Return [x, y] of the center of cell containing provided text 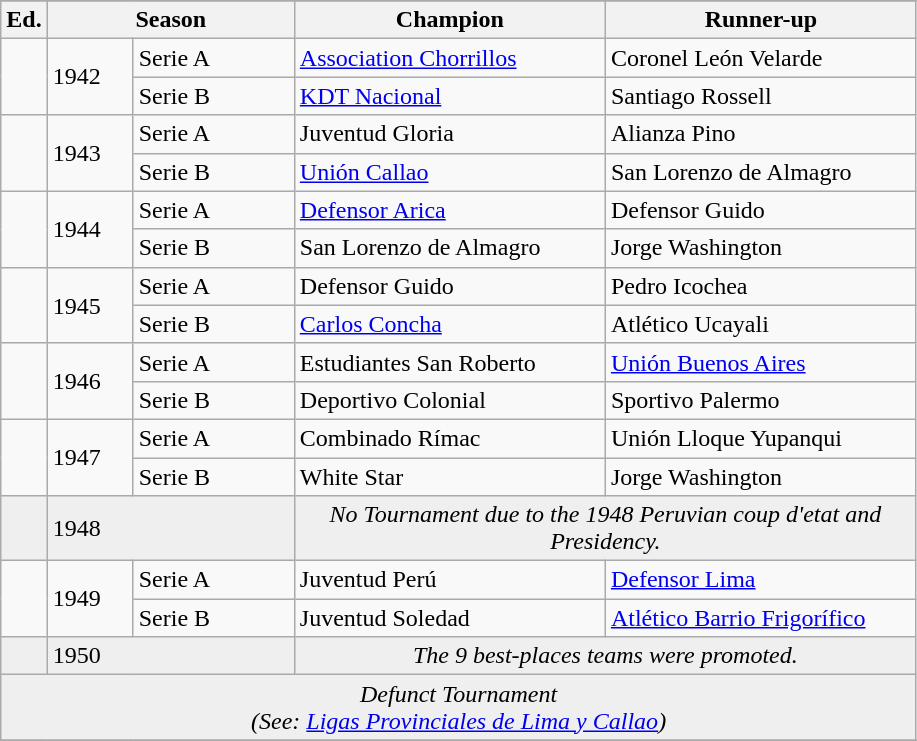
Sportivo Palermo [760, 400]
Unión Lloque Yupanqui [760, 438]
1942 [90, 77]
1950 [170, 656]
1946 [90, 381]
Unión Callao [450, 172]
White Star [450, 477]
Defunct Tournament(See: Ligas Provinciales de Lima y Callao) [459, 708]
Ed. [24, 20]
Estudiantes San Roberto [450, 362]
Runner-up [760, 20]
Juventud Soledad [450, 618]
Season [170, 20]
1949 [90, 599]
1948 [170, 528]
Juventud Perú [450, 580]
Unión Buenos Aires [760, 362]
Juventud Gloria [450, 134]
Coronel León Velarde [760, 58]
1943 [90, 153]
Santiago Rossell [760, 96]
Champion [450, 20]
Carlos Concha [450, 324]
Alianza Pino [760, 134]
No Tournament due to the 1948 Peruvian coup d'etat and Presidency. [605, 528]
Atlético Barrio Frigorífico [760, 618]
Combinado Rímac [450, 438]
1945 [90, 305]
1944 [90, 229]
Pedro Icochea [760, 286]
Defensor Lima [760, 580]
Defensor Arica [450, 210]
The 9 best-places teams were promoted. [605, 656]
KDT Nacional [450, 96]
Atlético Ucayali [760, 324]
Association Chorrillos [450, 58]
Deportivo Colonial [450, 400]
1947 [90, 457]
